Pinpoint the cell where the given text exists, returning its [x, y] midpoint coordinate. 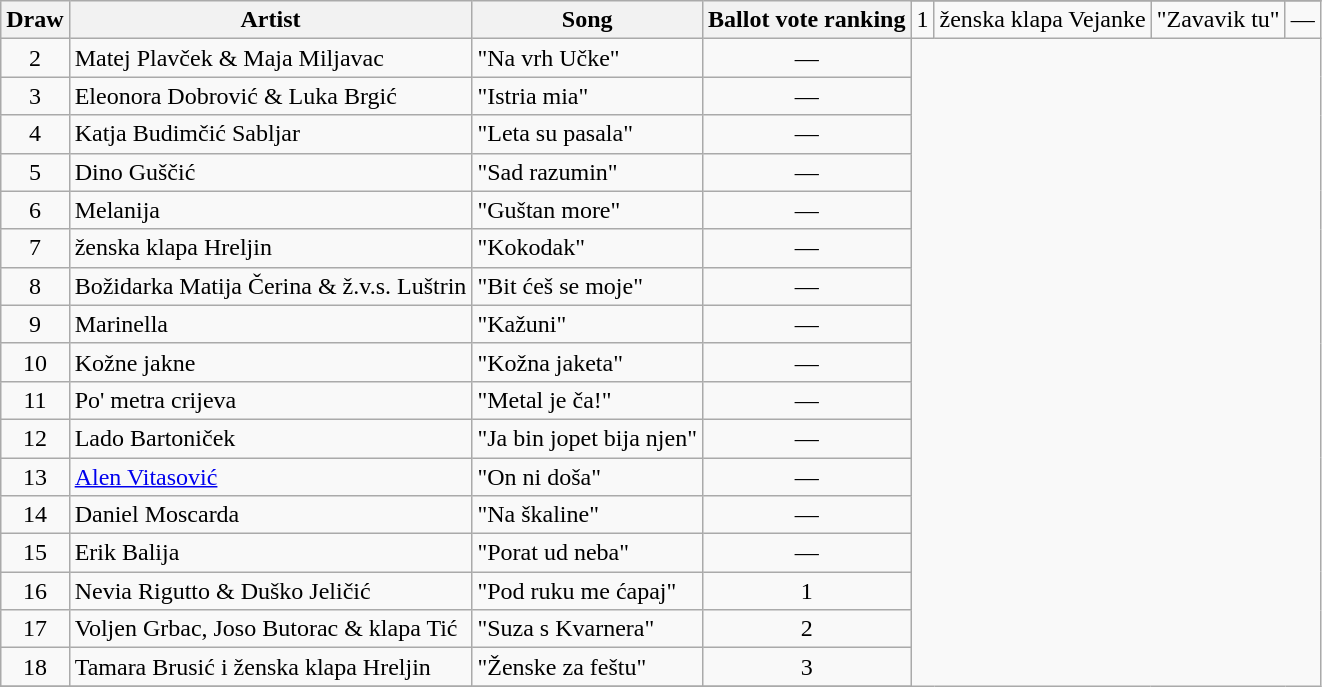
"Sad razumin" [588, 172]
Božidarka Matija Čerina & ž.v.s. Luštrin [270, 286]
Draw [35, 20]
"Leta su pasala" [588, 134]
Po' metra crijeva [270, 400]
"Suza s Kvarnera" [588, 629]
"Ženske za feštu" [588, 667]
18 [35, 667]
Lado Bartoniček [270, 438]
"Ja bin jopet bija njen" [588, 438]
"Istria mia" [588, 96]
4 [35, 134]
ženska klapa Vejanke [1042, 20]
8 [35, 286]
"Bit ćeš se moje" [588, 286]
"Na vrh Učke" [588, 58]
Melanija [270, 210]
Song [588, 20]
13 [35, 477]
"Kokodak" [588, 248]
15 [35, 553]
Dino Guščić [270, 172]
"Zavavik tu" [1218, 20]
Tamara Brusić i ženska klapa Hreljin [270, 667]
Matej Plavček & Maja Miljavac [270, 58]
Artist [270, 20]
9 [35, 324]
"Porat ud neba" [588, 553]
"Pod ruku me ćapaj" [588, 591]
Eleonora Dobrović & Luka Brgić [270, 96]
12 [35, 438]
Marinella [270, 324]
Ballot vote ranking [807, 20]
"On ni doša" [588, 477]
7 [35, 248]
"Guštan more" [588, 210]
11 [35, 400]
Alen Vitasović [270, 477]
16 [35, 591]
Nevia Rigutto & Duško Jeličić [270, 591]
10 [35, 362]
"Metal je ča!" [588, 400]
6 [35, 210]
Voljen Grbac, Joso Butorac & klapa Tić [270, 629]
Katja Budimčić Sabljar [270, 134]
Kožne jakne [270, 362]
"Kožna jaketa" [588, 362]
"Kažuni" [588, 324]
Daniel Moscarda [270, 515]
17 [35, 629]
Erik Balija [270, 553]
5 [35, 172]
ženska klapa Hreljin [270, 248]
14 [35, 515]
"Na škaline" [588, 515]
